For the text-containing cell, return its midpoint in [x, y] coordinate format. 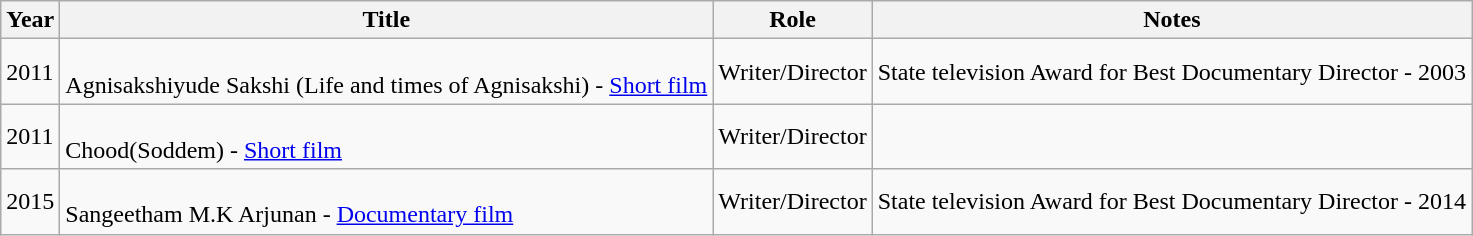
Title [386, 20]
Sangeetham M.K Arjunan - Documentary film [386, 202]
Year [30, 20]
Agnisakshiyude Sakshi (Life and times of Agnisakshi) - Short film [386, 72]
Chood(Soddem) - Short film [386, 136]
Role [792, 20]
State television Award for Best Documentary Director - 2014 [1172, 202]
Notes [1172, 20]
State television Award for Best Documentary Director - 2003 [1172, 72]
2015 [30, 202]
